Locate the cell with the specified text and output its (X, Y) center coordinate. 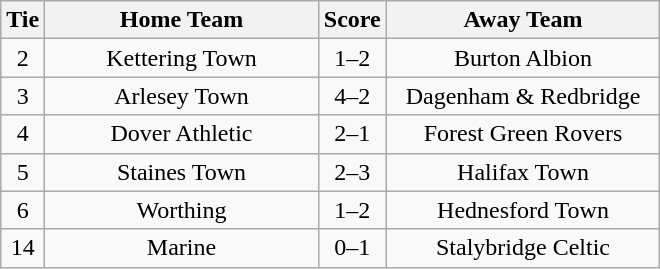
Worthing (182, 210)
Hednesford Town (523, 210)
Away Team (523, 20)
6 (23, 210)
Tie (23, 20)
Halifax Town (523, 172)
Dover Athletic (182, 134)
Score (352, 20)
14 (23, 248)
Dagenham & Redbridge (523, 96)
Burton Albion (523, 58)
0–1 (352, 248)
Staines Town (182, 172)
2 (23, 58)
5 (23, 172)
Marine (182, 248)
Forest Green Rovers (523, 134)
Home Team (182, 20)
3 (23, 96)
2–1 (352, 134)
Stalybridge Celtic (523, 248)
4–2 (352, 96)
Kettering Town (182, 58)
4 (23, 134)
2–3 (352, 172)
Arlesey Town (182, 96)
